Provide the (x, y) coordinate of the cell's center where the given text is located.  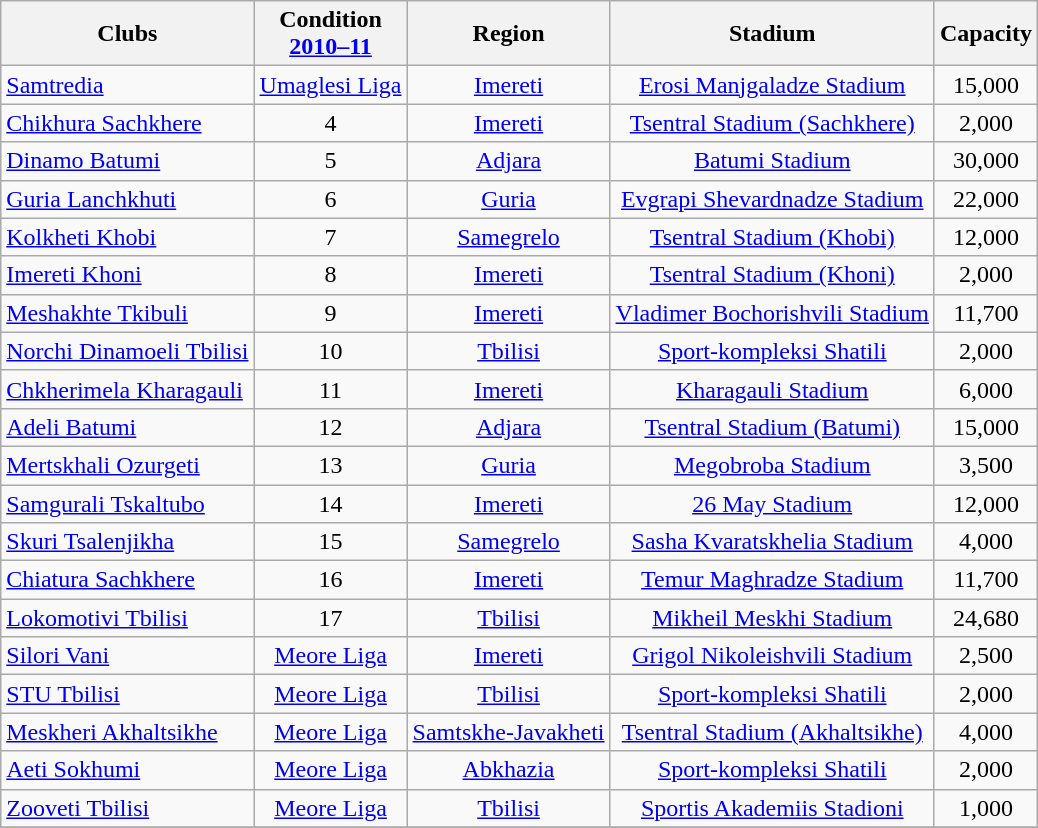
Skuri Tsalenjikha (128, 542)
Megobroba Stadium (772, 465)
11 (330, 389)
10 (330, 351)
Tsentral Stadium (Sachkhere) (772, 123)
Silori Vani (128, 656)
Mertskhali Ozurgeti (128, 465)
24,680 (986, 618)
1,000 (986, 808)
Meskheri Akhaltsikhe (128, 732)
Clubs (128, 34)
Lokomotivi Tbilisi (128, 618)
Kharagauli Stadium (772, 389)
7 (330, 237)
Imereti Khoni (128, 275)
Norchi Dinamoeli Tbilisi (128, 351)
4 (330, 123)
15 (330, 542)
Mikheil Meskhi Stadium (772, 618)
Sasha Kvaratskhelia Stadium (772, 542)
9 (330, 313)
Stadium (772, 34)
Guria Lanchkhuti (128, 199)
8 (330, 275)
Tsentral Stadium (Khobi) (772, 237)
22,000 (986, 199)
Grigol Nikoleishvili Stadium (772, 656)
Abkhazia (508, 770)
Umaglesi Liga (330, 85)
Sportis Akademiis Stadioni (772, 808)
Tsentral Stadium (Batumi) (772, 427)
Chkherimela Kharagauli (128, 389)
3,500 (986, 465)
5 (330, 161)
12 (330, 427)
Batumi Stadium (772, 161)
Vladimer Bochorishvili Stadium (772, 313)
Region (508, 34)
26 May Stadium (772, 503)
Condition 2010–11 (330, 34)
Temur Maghradze Stadium (772, 580)
14 (330, 503)
Tsentral Stadium (Khoni) (772, 275)
6,000 (986, 389)
Chikhura Sachkhere (128, 123)
Meshakhte Tkibuli (128, 313)
Erosi Manjgaladze Stadium (772, 85)
17 (330, 618)
STU Tbilisi (128, 694)
Adeli Batumi (128, 427)
Samgurali Tskaltubo (128, 503)
Samtskhe-Javakheti (508, 732)
Tsentral Stadium (Akhaltsikhe) (772, 732)
Zooveti Tbilisi (128, 808)
30,000 (986, 161)
Evgrapi Shevardnadze Stadium (772, 199)
Dinamo Batumi (128, 161)
2,500 (986, 656)
Aeti Sokhumi (128, 770)
Kolkheti Khobi (128, 237)
Chiatura Sachkhere (128, 580)
13 (330, 465)
16 (330, 580)
Samtredia (128, 85)
6 (330, 199)
Capacity (986, 34)
